Find where the given text appears and provide that cell's center as [x, y] coordinate. 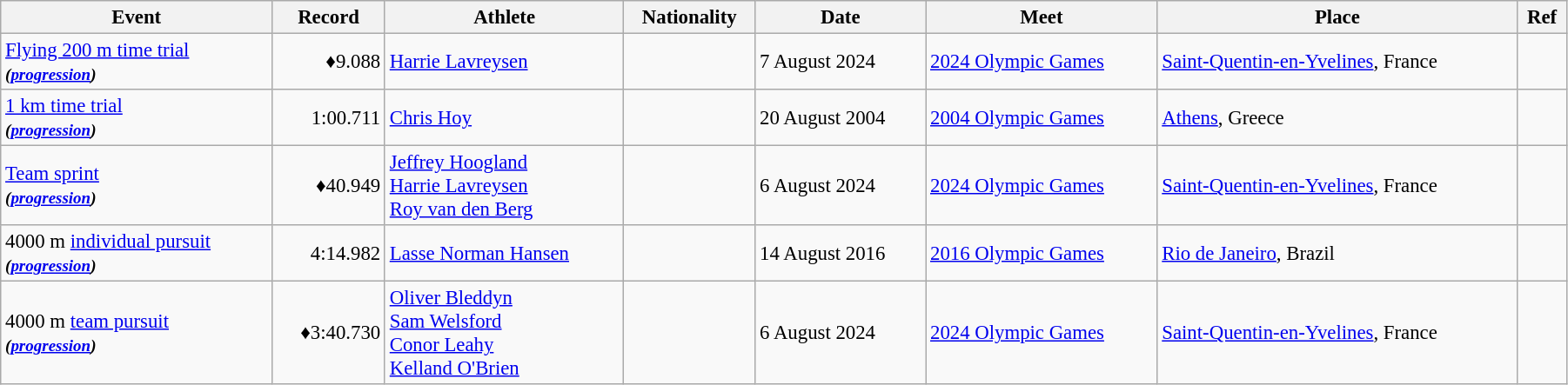
♦9.088 [329, 63]
4000 m individual pursuit (progression) [137, 254]
Team sprint (progression) [137, 186]
♦40.949 [329, 186]
Rio de Janeiro, Brazil [1337, 254]
Ref [1542, 17]
Lasse Norman Hansen [504, 254]
Place [1337, 17]
Meet [1042, 17]
4000 m team pursuit (progression) [137, 334]
Flying 200 m time trial (progression) [137, 63]
20 August 2004 [841, 118]
♦3:40.730 [329, 334]
Oliver BleddynSam WelsfordConor LeahyKelland O'Brien [504, 334]
4:14.982 [329, 254]
Chris Hoy [504, 118]
1:00.711 [329, 118]
Jeffrey HooglandHarrie LavreysenRoy van den Berg [504, 186]
Harrie Lavreysen [504, 63]
2004 Olympic Games [1042, 118]
Athens, Greece [1337, 118]
14 August 2016 [841, 254]
Date [841, 17]
7 August 2024 [841, 63]
Record [329, 17]
Athlete [504, 17]
Nationality [689, 17]
1 km time trial (progression) [137, 118]
Event [137, 17]
2016 Olympic Games [1042, 254]
